Return [x, y] of the center of cell containing provided text 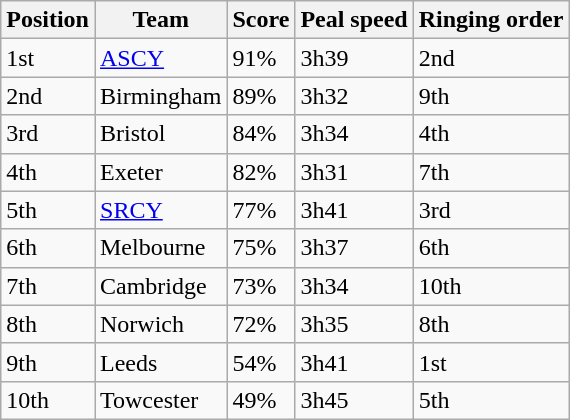
Bristol [160, 134]
Towcester [160, 400]
ASCY [160, 58]
82% [261, 172]
49% [261, 400]
3h45 [354, 400]
Norwich [160, 324]
73% [261, 286]
77% [261, 210]
3h39 [354, 58]
Position [48, 20]
91% [261, 58]
Exeter [160, 172]
89% [261, 96]
SRCY [160, 210]
3h35 [354, 324]
75% [261, 248]
Birmingham [160, 96]
3h32 [354, 96]
3h31 [354, 172]
3h37 [354, 248]
Cambridge [160, 286]
Ringing order [491, 20]
Score [261, 20]
Melbourne [160, 248]
54% [261, 362]
84% [261, 134]
Peal speed [354, 20]
Leeds [160, 362]
72% [261, 324]
Team [160, 20]
